Return the (X, Y) coordinate for the center point of the cell that contains the specified text.  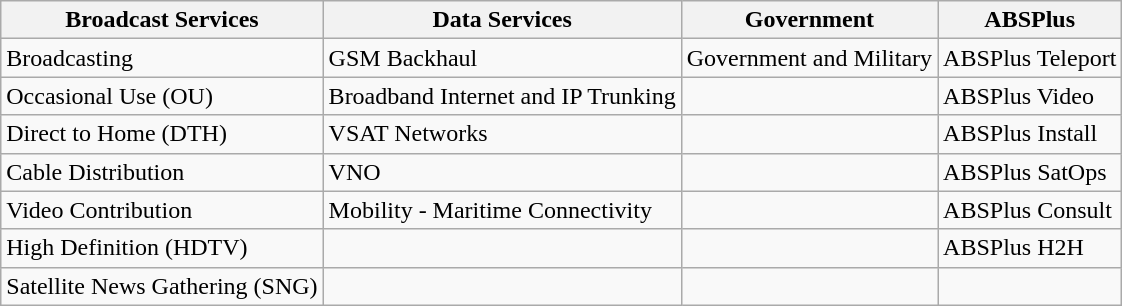
Mobility - Maritime Connectivity (502, 210)
Broadband Internet and IP Trunking (502, 96)
ABSPlus Video (1030, 96)
VSAT Networks (502, 134)
Data Services (502, 20)
ABSPlus SatOps (1030, 172)
ABSPlus (1030, 20)
Direct to Home (DTH) (162, 134)
Satellite News Gathering (SNG) (162, 286)
Government (809, 20)
Broadcast Services (162, 20)
ABSPlus Install (1030, 134)
Occasional Use (OU) (162, 96)
High Definition (HDTV) (162, 248)
GSM Backhaul (502, 58)
ABSPlus H2H (1030, 248)
Cable Distribution (162, 172)
Broadcasting (162, 58)
VNO (502, 172)
Video Contribution (162, 210)
Government and Military (809, 58)
ABSPlus Consult (1030, 210)
ABSPlus Teleport (1030, 58)
